Identify which cell holds the provided text, then report its (X, Y) central coordinate. 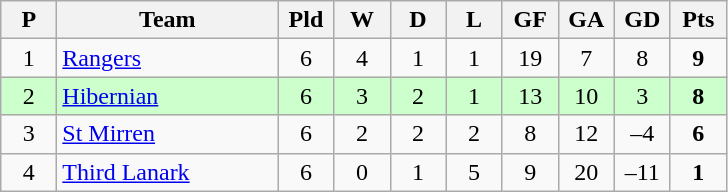
Pld (306, 20)
Team (168, 20)
GF (530, 20)
P (29, 20)
Third Lanark (168, 172)
–11 (642, 172)
D (418, 20)
GD (642, 20)
7 (586, 58)
L (474, 20)
5 (474, 172)
0 (362, 172)
St Mirren (168, 134)
10 (586, 96)
–4 (642, 134)
19 (530, 58)
GA (586, 20)
Hibernian (168, 96)
12 (586, 134)
Pts (698, 20)
Rangers (168, 58)
20 (586, 172)
W (362, 20)
13 (530, 96)
